For the text-containing cell, return its midpoint in [X, Y] coordinate format. 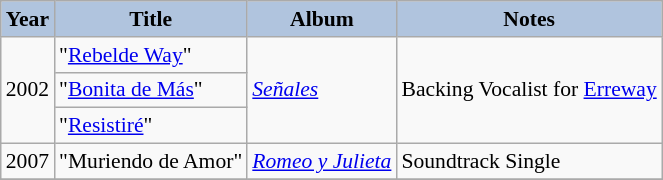
Señales [322, 90]
Title [150, 19]
"Resistiré" [150, 126]
2007 [28, 162]
Romeo y Julieta [322, 162]
Year [28, 19]
Backing Vocalist for Erreway [528, 90]
"Bonita de Más" [150, 90]
"Muriendo de Amor" [150, 162]
Notes [528, 19]
2002 [28, 90]
Album [322, 19]
"Rebelde Way" [150, 55]
Soundtrack Single [528, 162]
